Return the (X, Y) coordinate for the center point of the cell that contains the specified text.  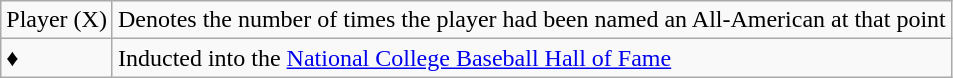
♦ (57, 58)
Player (X) (57, 20)
Denotes the number of times the player had been named an All-American at that point (532, 20)
Inducted into the National College Baseball Hall of Fame (532, 58)
